Scan for the cell matching the given text and deliver its [X, Y] coordinate at center. 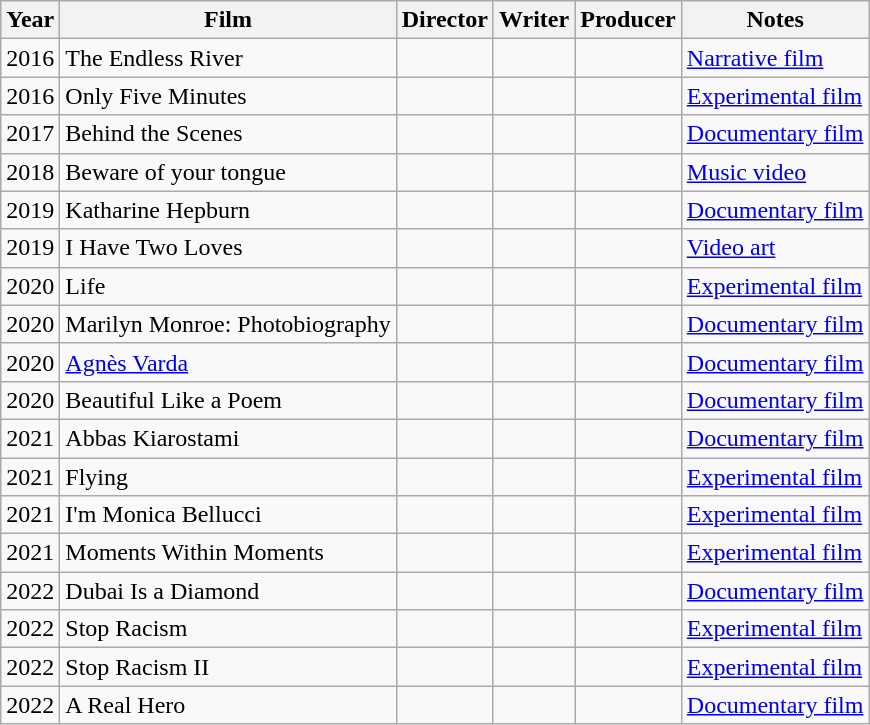
Flying [228, 477]
Life [228, 286]
Marilyn Monroe: Photobiography [228, 324]
Narrative film [775, 58]
Moments Within Moments [228, 553]
2018 [30, 172]
I'm Monica Bellucci [228, 515]
The Endless River [228, 58]
Agnès Varda [228, 362]
Dubai Is a Diamond [228, 591]
Beautiful Like a Poem [228, 400]
Stop Racism [228, 629]
I Have Two Loves [228, 248]
Video art [775, 248]
Director [444, 20]
Producer [628, 20]
Only Five Minutes [228, 96]
Music video [775, 172]
Film [228, 20]
2017 [30, 134]
Katharine Hepburn [228, 210]
Year [30, 20]
A Real Hero [228, 705]
Notes [775, 20]
Writer [534, 20]
Behind the Scenes [228, 134]
Abbas Kiarostami [228, 438]
Stop Racism II [228, 667]
Beware of your tongue [228, 172]
